Find where the given text appears and provide that cell's center as [X, Y] coordinate. 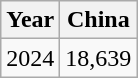
China [98, 20]
18,639 [98, 58]
2024 [30, 58]
Year [30, 20]
